Identify which cell holds the provided text, then report its [x, y] central coordinate. 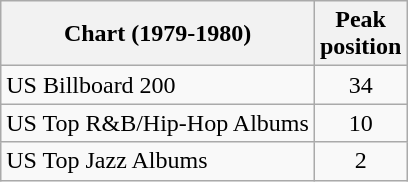
Chart (1979-1980) [158, 34]
10 [360, 123]
US Billboard 200 [158, 85]
US Top Jazz Albums [158, 161]
Peakposition [360, 34]
2 [360, 161]
34 [360, 85]
US Top R&B/Hip-Hop Albums [158, 123]
